Return (X, Y) of the center of cell containing provided text 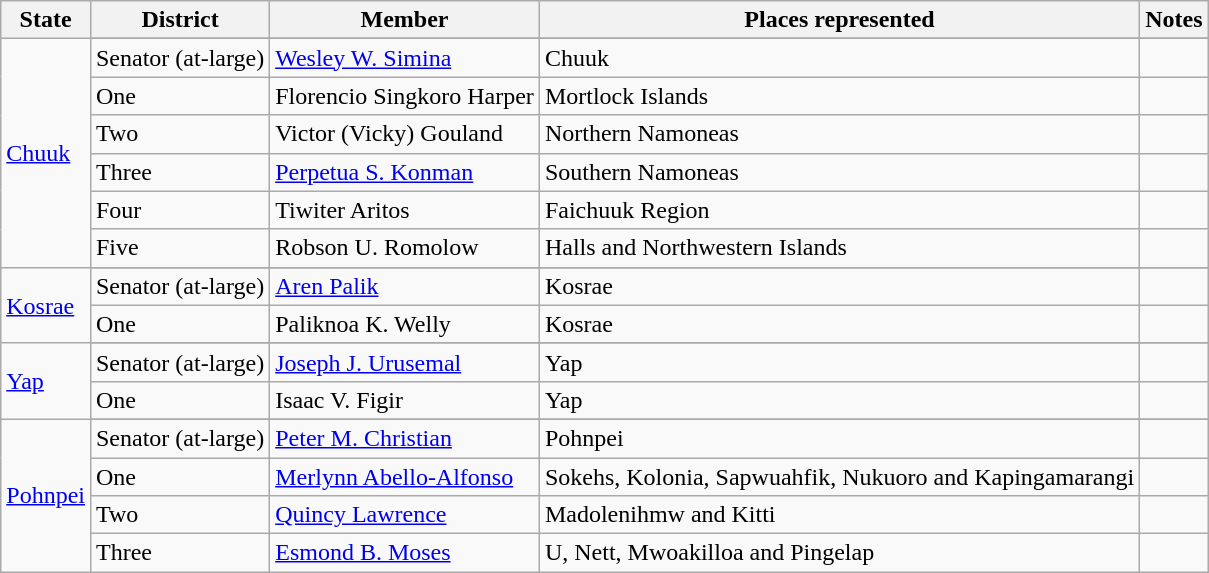
Madolenihmw and Kitti (839, 515)
Notes (1174, 20)
Quincy Lawrence (405, 515)
Faichuuk Region (839, 210)
Esmond B. Moses (405, 553)
Aren Palik (405, 286)
Robson U. Romolow (405, 248)
Northern Namoneas (839, 134)
Merlynn Abello-Alfonso (405, 477)
Five (180, 248)
Places represented (839, 20)
Halls and Northwestern Islands (839, 248)
Peter M. Christian (405, 438)
Tiwiter Aritos (405, 210)
Perpetua S. Konman (405, 172)
Mortlock Islands (839, 96)
District (180, 20)
Member (405, 20)
Southern Namoneas (839, 172)
Paliknoa K. Welly (405, 324)
Florencio Singkoro Harper (405, 96)
U, Nett, Mwoakilloa and Pingelap (839, 553)
Isaac V. Figir (405, 400)
Victor (Vicky) Gouland (405, 134)
Wesley W. Simina (405, 58)
Sokehs, Kolonia, Sapwuahfik, Nukuoro and Kapingamarangi (839, 477)
Four (180, 210)
Joseph J. Urusemal (405, 362)
State (46, 20)
